From the cell containing the given text, extract its center point as [X, Y] coordinate. 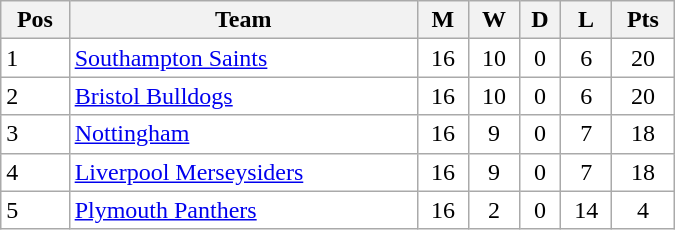
Bristol Bulldogs [243, 96]
14 [586, 210]
Southampton Saints [243, 58]
5 [35, 210]
3 [35, 134]
W [494, 20]
Nottingham [243, 134]
Plymouth Panthers [243, 210]
Team [243, 20]
1 [35, 58]
Pos [35, 20]
D [540, 20]
Liverpool Merseysiders [243, 172]
L [586, 20]
Pts [644, 20]
M [442, 20]
